Search for the cell housing the specified text and yield its [x, y] center coordinate. 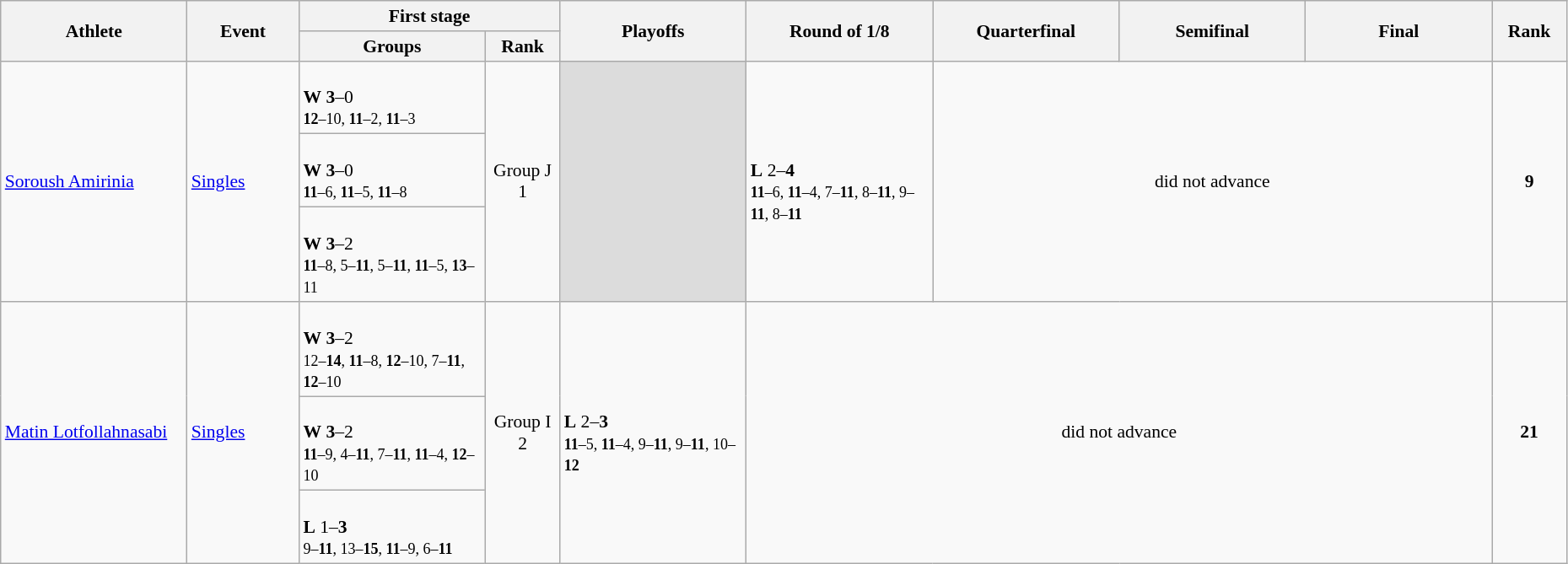
Group J1 [522, 180]
W 3–012–10, 11–2, 11–3 [391, 98]
Matin Lotfollahnasabi [94, 433]
W 3–211–8, 5–11, 5–11, 11–5, 13–11 [391, 255]
W 3–211–9, 4–11, 7–11, 11–4, 12–10 [391, 443]
Final [1398, 30]
Soroush Amirinia [94, 180]
Quarterfinal [1026, 30]
Group I2 [522, 433]
L 2–311–5, 11–4, 9–11, 9–11, 10–12 [653, 433]
Athlete [94, 30]
L 2–411–6, 11–4, 7–11, 8–11, 9–11, 8–11 [840, 180]
Semifinal [1213, 30]
First stage [428, 16]
W 3–011–6, 11–5, 11–8 [391, 170]
21 [1529, 433]
Playoffs [653, 30]
Event [243, 30]
Groups [391, 46]
Round of 1/8 [840, 30]
W 3–212–14, 11–8, 12–10, 7–11, 12–10 [391, 349]
9 [1529, 180]
L 1–39–11, 13–15, 11–9, 6–11 [391, 528]
